Search for the cell housing the specified text and yield its [X, Y] center coordinate. 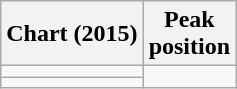
Chart (2015) [72, 34]
Peakposition [189, 34]
